Find where the given text appears and provide that cell's center as [x, y] coordinate. 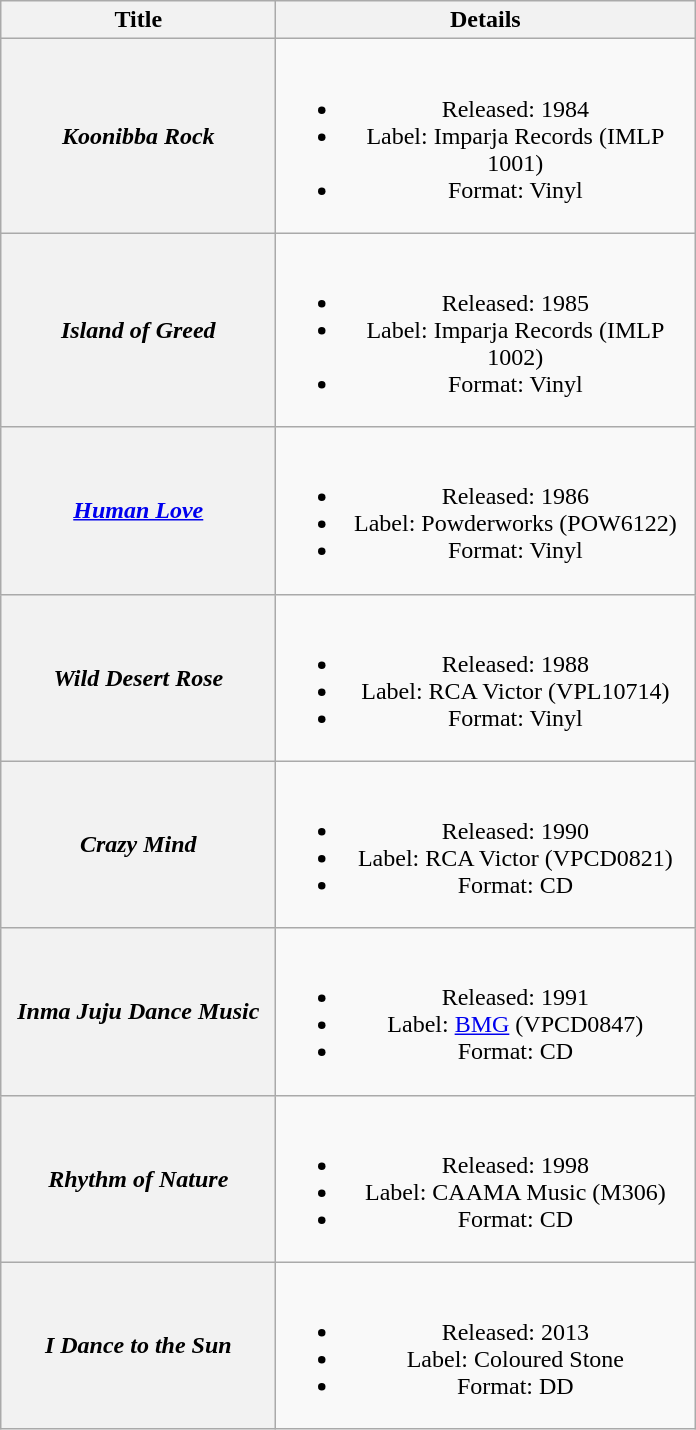
Title [138, 20]
Released: 1985Label: Imparja Records (IMLP 1002)Format: Vinyl [486, 330]
Rhythm of Nature [138, 1178]
Released: 1986Label: Powderworks (POW6122)Format: Vinyl [486, 510]
Released: 1998Label: CAAMA Music (M306)Format: CD [486, 1178]
Details [486, 20]
Crazy Mind [138, 844]
Released: 1988Label: RCA Victor (VPL10714)Format: Vinyl [486, 678]
Wild Desert Rose [138, 678]
Island of Greed [138, 330]
Released: 1991Label: BMG (VPCD0847)Format: CD [486, 1012]
Inma Juju Dance Music [138, 1012]
I Dance to the Sun [138, 1346]
Released: 1990Label: RCA Victor (VPCD0821)Format: CD [486, 844]
Koonibba Rock [138, 136]
Released: 2013Label: Coloured StoneFormat: DD [486, 1346]
Human Love [138, 510]
Released: 1984Label: Imparja Records (IMLP 1001)Format: Vinyl [486, 136]
